Return (X, Y) of the center of cell containing provided text 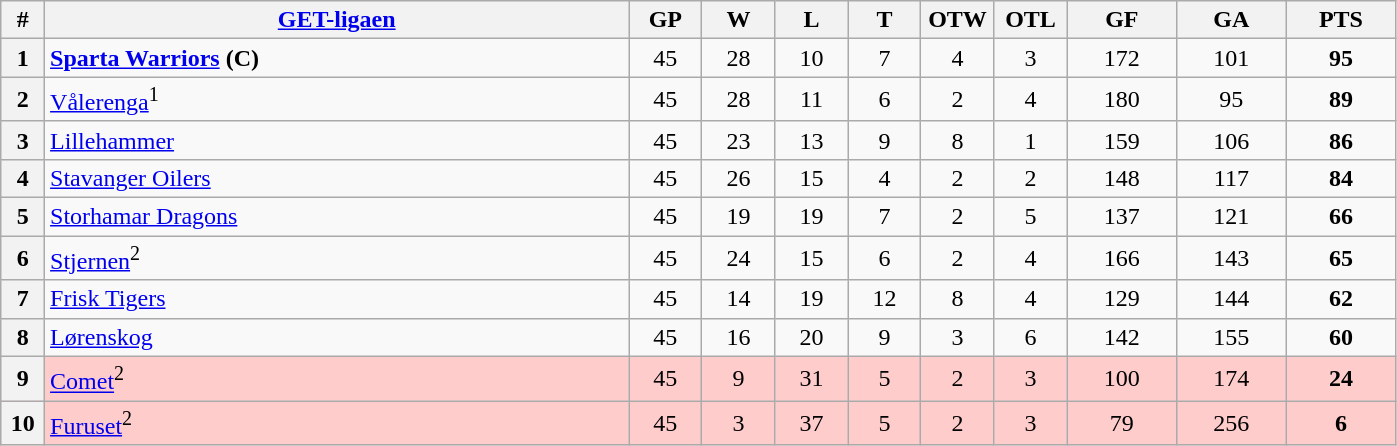
180 (1122, 100)
148 (1122, 178)
117 (1232, 178)
OTW (958, 20)
GF (1122, 20)
37 (812, 424)
121 (1232, 217)
13 (812, 140)
101 (1232, 58)
16 (738, 337)
GP (666, 20)
84 (1341, 178)
144 (1232, 299)
Furuset2 (337, 424)
14 (738, 299)
T (884, 20)
Sparta Warriors (C) (337, 58)
26 (738, 178)
Lørenskog (337, 337)
# (23, 20)
OTL (1030, 20)
Vålerenga1 (337, 100)
Stjernen2 (337, 258)
106 (1232, 140)
172 (1122, 58)
PTS (1341, 20)
Frisk Tigers (337, 299)
143 (1232, 258)
12 (884, 299)
166 (1122, 258)
129 (1122, 299)
66 (1341, 217)
Stavanger Oilers (337, 178)
89 (1341, 100)
62 (1341, 299)
174 (1232, 378)
W (738, 20)
137 (1122, 217)
Storhamar Dragons (337, 217)
65 (1341, 258)
256 (1232, 424)
11 (812, 100)
159 (1122, 140)
L (812, 20)
86 (1341, 140)
155 (1232, 337)
31 (812, 378)
GA (1232, 20)
23 (738, 140)
100 (1122, 378)
Comet2 (337, 378)
20 (812, 337)
GET-ligaen (337, 20)
60 (1341, 337)
79 (1122, 424)
142 (1122, 337)
Lillehammer (337, 140)
